Capture the cell that displays the provided text and extract its [x, y] central coordinate. 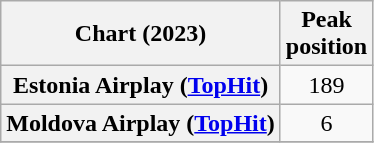
Peakposition [326, 34]
189 [326, 85]
6 [326, 123]
Chart (2023) [141, 34]
Moldova Airplay (TopHit) [141, 123]
Estonia Airplay (TopHit) [141, 85]
